Find where the given text appears and provide that cell's center as (x, y) coordinate. 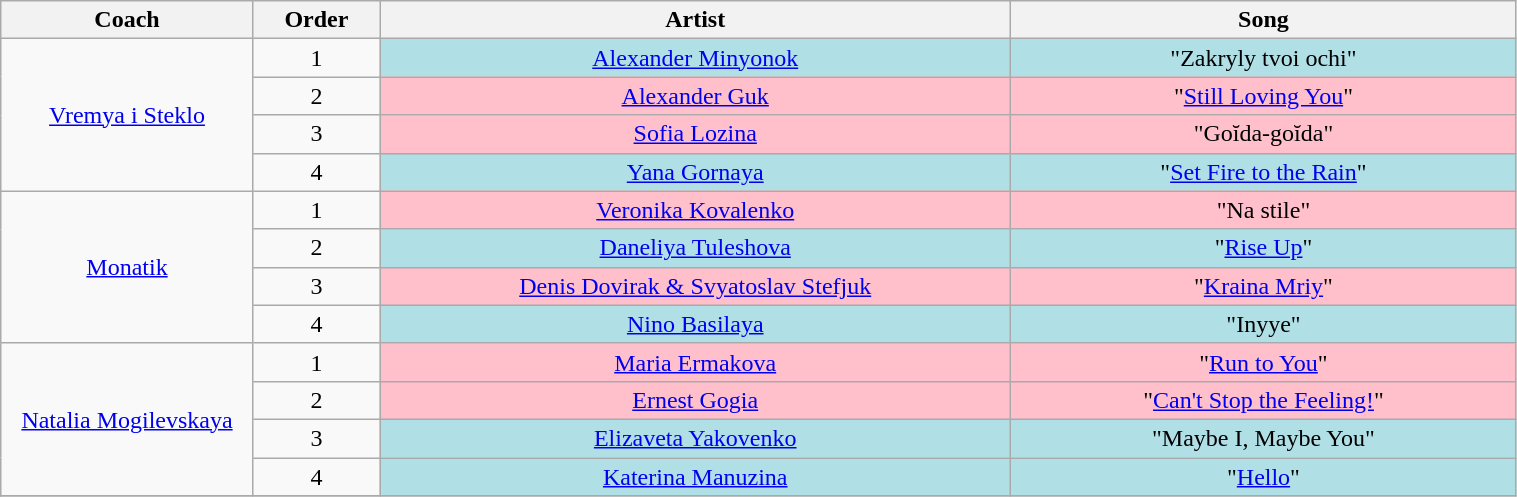
Ernest Gogia (696, 400)
"Still Loving You" (1264, 96)
Maria Ermakova (696, 362)
"Maybe I, Maybe You" (1264, 438)
Coach (128, 20)
Natalia Mogilevskaya (128, 419)
"Set Fire to the Rain" (1264, 172)
Sofia Lozina (696, 134)
"Can't Stop the Feeling!" (1264, 400)
"Hello" (1264, 477)
Song (1264, 20)
"Kraina Mriy" (1264, 286)
Veronika Kovalenko (696, 210)
Elizaveta Yakovenko (696, 438)
Vremya i Steklo (128, 115)
Alexander Guk (696, 96)
"Rise Up" (1264, 248)
"Inyye" (1264, 324)
Katerina Manuzina (696, 477)
Nino Basilaya (696, 324)
Yana Gornaya (696, 172)
"Na stile" (1264, 210)
Order (316, 20)
"Zakryly tvoi ochi" (1264, 58)
Artist (696, 20)
Denis Dovirak & Svyatoslav Stefjuk (696, 286)
"Run to You" (1264, 362)
Alexander Minyonok (696, 58)
Daneliya Tuleshova (696, 248)
Monatik (128, 267)
"Goĭda-goĭda" (1264, 134)
